For the text-containing cell, return its midpoint in (X, Y) coordinate format. 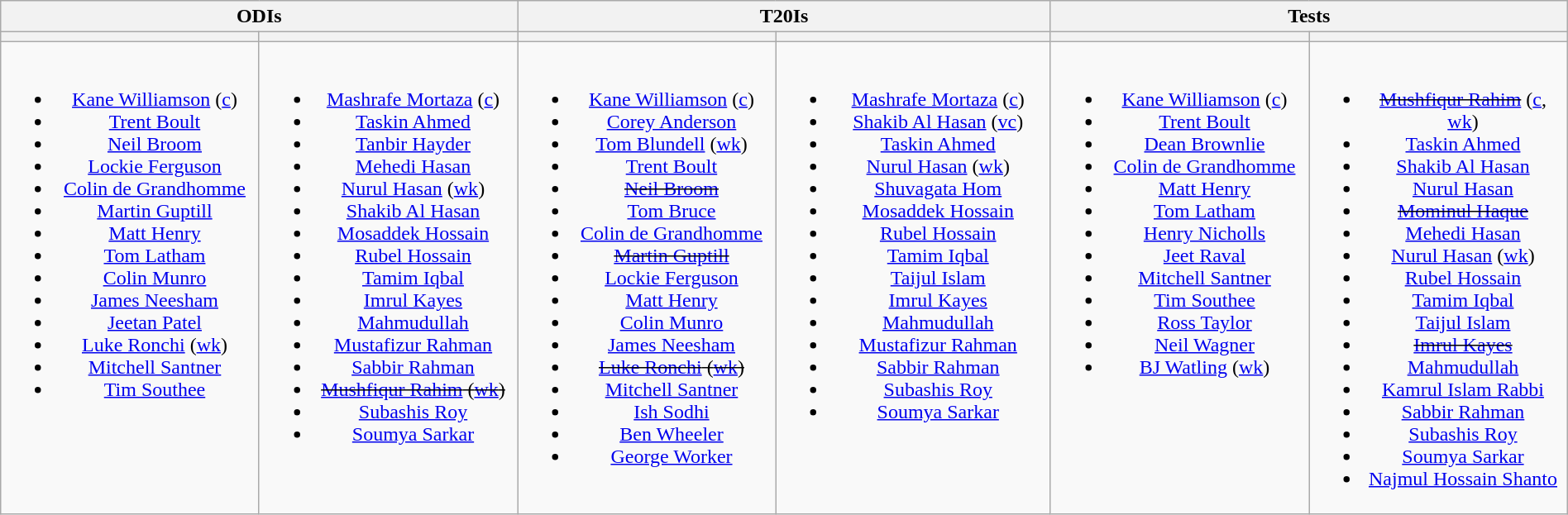
T20Is (784, 17)
ODIs (260, 17)
Tests (1308, 17)
